Capture the cell that displays the provided text and extract its (x, y) central coordinate. 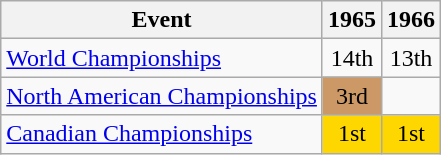
1965 (352, 20)
Event (162, 20)
14th (352, 58)
3rd (352, 96)
Canadian Championships (162, 134)
13th (412, 58)
World Championships (162, 58)
1966 (412, 20)
North American Championships (162, 96)
